For the text-containing cell, return its midpoint in (X, Y) coordinate format. 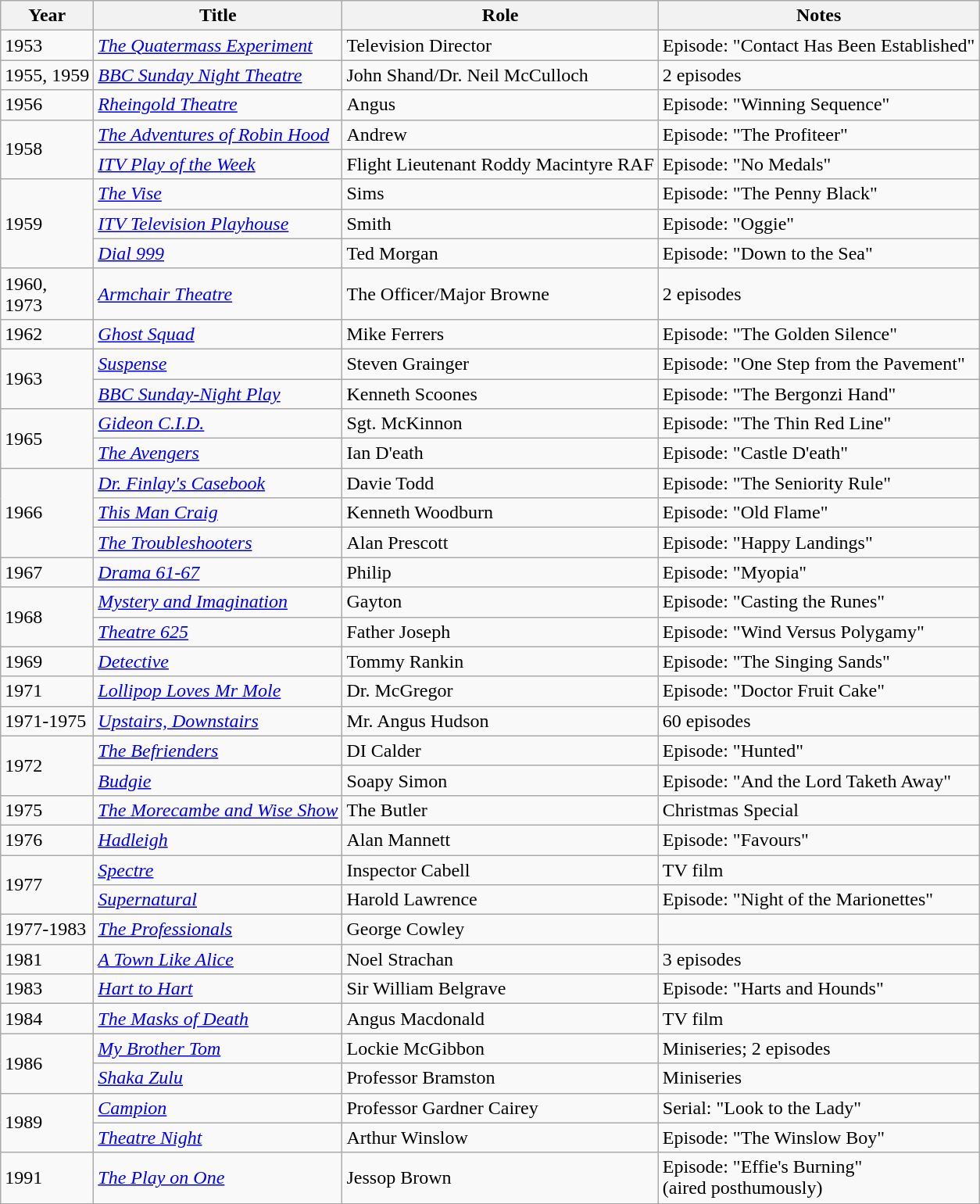
Suspense (218, 364)
Lollipop Loves Mr Mole (218, 691)
Episode: "Doctor Fruit Cake" (819, 691)
1976 (47, 840)
Flight Lieutenant Roddy Macintyre RAF (500, 164)
Mike Ferrers (500, 334)
Episode: "The Singing Sands" (819, 661)
1981 (47, 959)
1955, 1959 (47, 75)
Gayton (500, 602)
Professor Bramston (500, 1078)
Notes (819, 16)
Episode: "Contact Has Been Established" (819, 45)
The Adventures of Robin Hood (218, 134)
Angus Macdonald (500, 1019)
BBC Sunday-Night Play (218, 393)
1977 (47, 885)
1971 (47, 691)
Professor Gardner Cairey (500, 1108)
John Shand/Dr. Neil McCulloch (500, 75)
Father Joseph (500, 632)
ITV Play of the Week (218, 164)
Episode: "Winning Sequence" (819, 105)
Arthur Winslow (500, 1138)
Episode: "Casting the Runes" (819, 602)
1972 (47, 765)
Inspector Cabell (500, 870)
Episode: "Happy Landings" (819, 543)
Ian D'eath (500, 453)
Year (47, 16)
Episode: "No Medals" (819, 164)
Harold Lawrence (500, 900)
Episode: "The Penny Black" (819, 194)
The Avengers (218, 453)
Mystery and Imagination (218, 602)
Episode: "Wind Versus Polygamy" (819, 632)
The Professionals (218, 930)
1967 (47, 572)
My Brother Tom (218, 1048)
The Troubleshooters (218, 543)
ITV Television Playhouse (218, 224)
Spectre (218, 870)
Hadleigh (218, 840)
Lockie McGibbon (500, 1048)
1962 (47, 334)
1983 (47, 989)
Episode: "Effie's Burning"(aired posthumously) (819, 1177)
The Officer/Major Browne (500, 294)
Episode: "The Profiteer" (819, 134)
Episode: "Oggie" (819, 224)
Episode: "The Bergonzi Hand" (819, 393)
Dr. McGregor (500, 691)
Episode: "Harts and Hounds" (819, 989)
Theatre Night (218, 1138)
Christmas Special (819, 810)
Jessop Brown (500, 1177)
Detective (218, 661)
Rheingold Theatre (218, 105)
Episode: "And the Lord Taketh Away" (819, 780)
Budgie (218, 780)
Noel Strachan (500, 959)
Episode: "Myopia" (819, 572)
Episode: "Castle D'eath" (819, 453)
Episode: "Favours" (819, 840)
Kenneth Scoones (500, 393)
This Man Craig (218, 513)
Episode: "One Step from the Pavement" (819, 364)
Hart to Hart (218, 989)
Episode: "The Thin Red Line" (819, 424)
The Vise (218, 194)
The Masks of Death (218, 1019)
Ghost Squad (218, 334)
Episode: "Down to the Sea" (819, 253)
1968 (47, 617)
Serial: "Look to the Lady" (819, 1108)
1956 (47, 105)
Armchair Theatre (218, 294)
Episode: "Hunted" (819, 751)
Episode: "The Golden Silence" (819, 334)
Davie Todd (500, 483)
George Cowley (500, 930)
Role (500, 16)
Smith (500, 224)
Television Director (500, 45)
Miniseries; 2 episodes (819, 1048)
Episode: "The Winslow Boy" (819, 1138)
Kenneth Woodburn (500, 513)
1963 (47, 378)
Campion (218, 1108)
1984 (47, 1019)
Sgt. McKinnon (500, 424)
1960,1973 (47, 294)
Alan Mannett (500, 840)
Angus (500, 105)
Tommy Rankin (500, 661)
A Town Like Alice (218, 959)
BBC Sunday Night Theatre (218, 75)
1958 (47, 149)
1969 (47, 661)
60 episodes (819, 721)
The Quatermass Experiment (218, 45)
Gideon C.I.D. (218, 424)
1965 (47, 439)
Mr. Angus Hudson (500, 721)
The Befrienders (218, 751)
Drama 61-67 (218, 572)
The Morecambe and Wise Show (218, 810)
1959 (47, 224)
Sims (500, 194)
Miniseries (819, 1078)
Supernatural (218, 900)
1986 (47, 1063)
Episode: "Old Flame" (819, 513)
1991 (47, 1177)
DI Calder (500, 751)
1989 (47, 1123)
Alan Prescott (500, 543)
Philip (500, 572)
Shaka Zulu (218, 1078)
Sir William Belgrave (500, 989)
Andrew (500, 134)
Steven Grainger (500, 364)
Ted Morgan (500, 253)
Theatre 625 (218, 632)
Episode: "Night of the Marionettes" (819, 900)
3 episodes (819, 959)
Dr. Finlay's Casebook (218, 483)
Episode: "The Seniority Rule" (819, 483)
Dial 999 (218, 253)
The Butler (500, 810)
1977-1983 (47, 930)
Upstairs, Downstairs (218, 721)
Soapy Simon (500, 780)
The Play on One (218, 1177)
1971-1975 (47, 721)
1953 (47, 45)
Title (218, 16)
1975 (47, 810)
1966 (47, 513)
